Output the (x, y) coordinate of the center of the cell containing the given text.  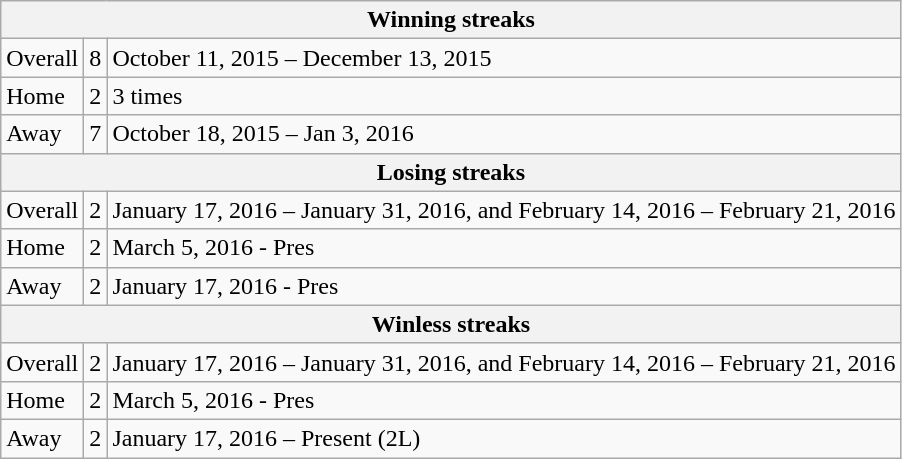
Winless streaks (451, 324)
7 (96, 134)
October 18, 2015 – Jan 3, 2016 (504, 134)
Losing streaks (451, 172)
8 (96, 58)
Winning streaks (451, 20)
January 17, 2016 - Pres (504, 286)
October 11, 2015 – December 13, 2015 (504, 58)
3 times (504, 96)
January 17, 2016 – Present (2L) (504, 438)
